Determine the [x, y] coordinate at the center of the cell enclosing the given text.  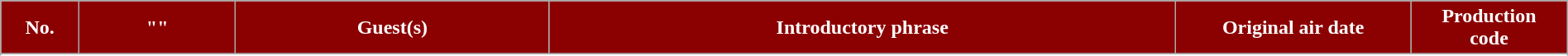
Introductory phrase [863, 28]
Guest(s) [392, 28]
Production code [1489, 28]
No. [40, 28]
"" [157, 28]
Original air date [1293, 28]
